Identify which cell holds the provided text, then report its (x, y) central coordinate. 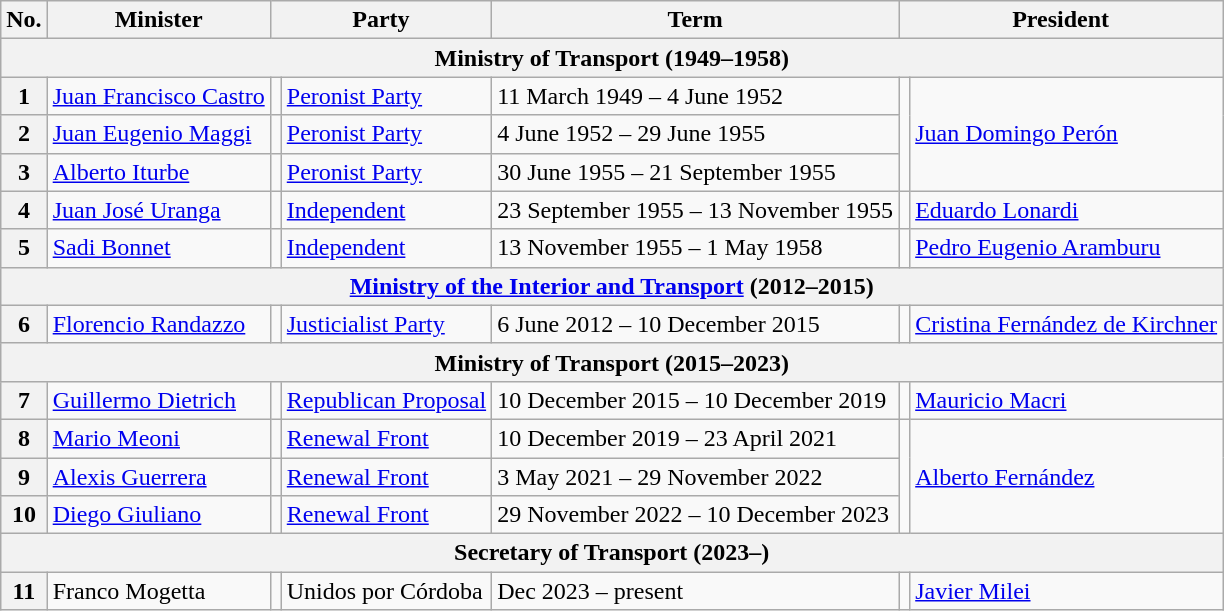
Florencio Randazzo (158, 324)
Mauricio Macri (1066, 400)
Juan Domingo Perón (1066, 134)
3 May 2021 – 29 November 2022 (696, 477)
Mario Meoni (158, 438)
Republican Proposal (386, 400)
7 (24, 400)
Sadi Bonnet (158, 248)
Juan José Uranga (158, 210)
President (1061, 20)
Minister (158, 20)
Juan Francisco Castro (158, 96)
8 (24, 438)
No. (24, 20)
Alberto Fernández (1066, 476)
Javier Milei (1066, 591)
Franco Mogetta (158, 591)
Alexis Guerrera (158, 477)
6 June 2012 – 10 December 2015 (696, 324)
4 June 1952 – 29 June 1955 (696, 134)
10 December 2015 – 10 December 2019 (696, 400)
Pedro Eugenio Aramburu (1066, 248)
11 March 1949 – 4 June 1952 (696, 96)
Ministry of Transport (1949–1958) (612, 58)
Unidos por Córdoba (386, 591)
Secretary of Transport (2023–) (612, 553)
Diego Giuliano (158, 515)
Juan Eugenio Maggi (158, 134)
Alberto Iturbe (158, 172)
Cristina Fernández de Kirchner (1066, 324)
11 (24, 591)
9 (24, 477)
3 (24, 172)
Party (380, 20)
23 September 1955 – 13 November 1955 (696, 210)
4 (24, 210)
10 December 2019 – 23 April 2021 (696, 438)
Ministry of the Interior and Transport (2012–2015) (612, 286)
1 (24, 96)
13 November 1955 – 1 May 1958 (696, 248)
Justicialist Party (386, 324)
2 (24, 134)
Eduardo Lonardi (1066, 210)
Guillermo Dietrich (158, 400)
Ministry of Transport (2015–2023) (612, 362)
10 (24, 515)
29 November 2022 – 10 December 2023 (696, 515)
Term (696, 20)
6 (24, 324)
5 (24, 248)
Dec 2023 – present (696, 591)
30 June 1955 – 21 September 1955 (696, 172)
